Provide the (x, y) coordinate of the cell's center where the given text is located.  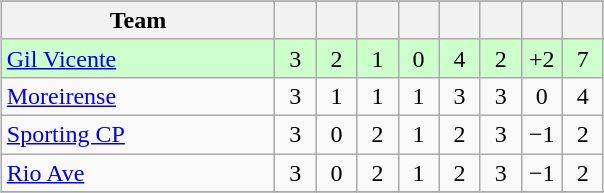
Moreirense (138, 96)
+2 (542, 58)
Gil Vicente (138, 58)
Sporting CP (138, 134)
Team (138, 20)
7 (582, 58)
Rio Ave (138, 173)
